Locate the cell with the specified text and output its (X, Y) center coordinate. 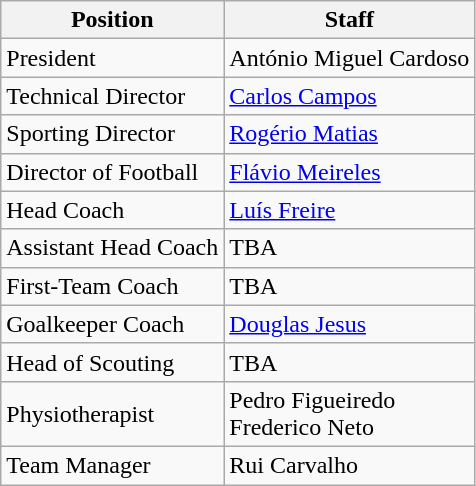
President (112, 58)
First-Team Coach (112, 286)
Position (112, 20)
Staff (350, 20)
António Miguel Cardoso (350, 58)
Physiotherapist (112, 414)
Team Manager (112, 465)
Sporting Director (112, 134)
Rui Carvalho (350, 465)
Head of Scouting (112, 362)
Technical Director (112, 96)
Carlos Campos (350, 96)
Director of Football (112, 172)
Assistant Head Coach (112, 248)
Pedro Figueiredo Frederico Neto (350, 414)
Flávio Meireles (350, 172)
Head Coach (112, 210)
Rogério Matias (350, 134)
Luís Freire (350, 210)
Goalkeeper Coach (112, 324)
Douglas Jesus (350, 324)
